Find where the given text appears and provide that cell's center as [x, y] coordinate. 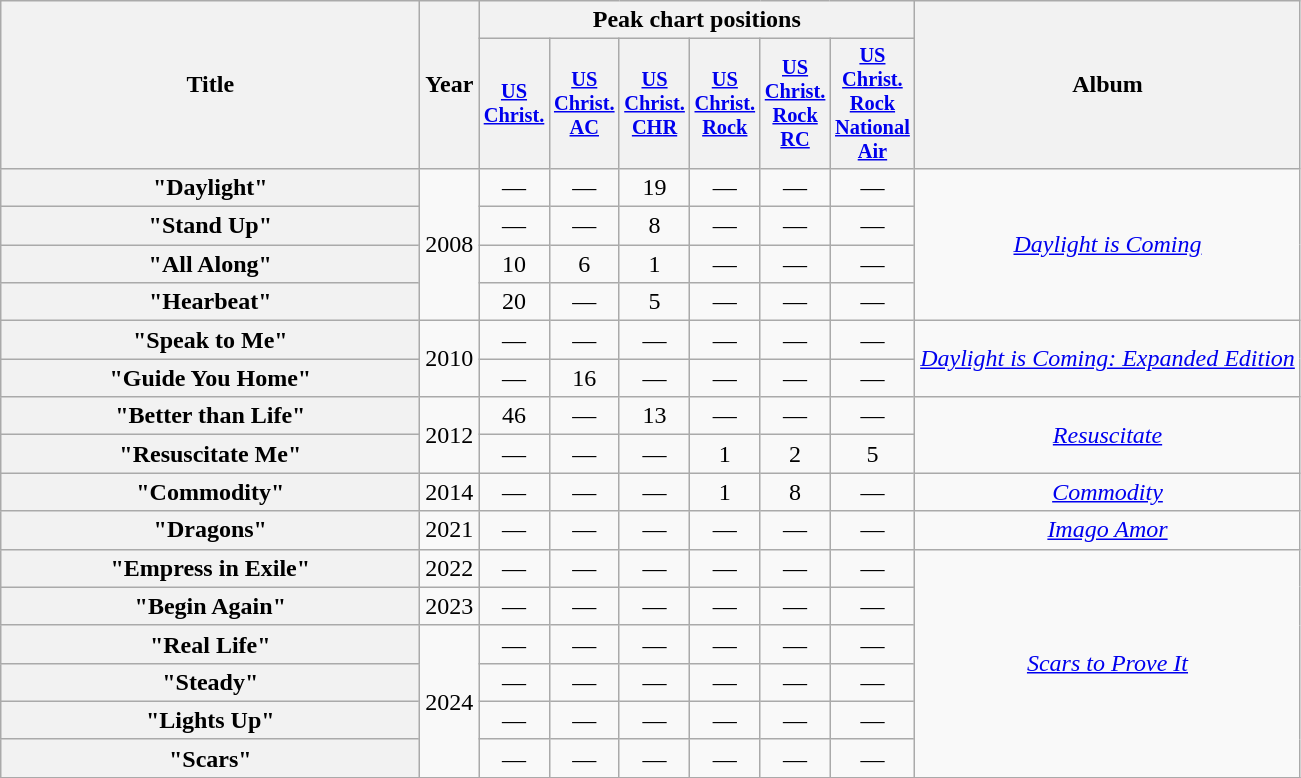
USChrist.RockNationalAir [872, 104]
"Better than Life" [210, 416]
2022 [450, 568]
Title [210, 85]
"All Along" [210, 264]
16 [584, 378]
USChrist.CHR [654, 104]
"Begin Again" [210, 606]
2012 [450, 435]
Peak chart positions [697, 20]
Commodity [1108, 492]
Imago Amor [1108, 530]
Scars to Prove It [1108, 663]
Daylight is Coming [1108, 244]
"Empress in Exile" [210, 568]
"Real Life" [210, 644]
2 [795, 454]
USChrist.AC [584, 104]
20 [514, 302]
USChrist.RockRC [795, 104]
Resuscitate [1108, 435]
19 [654, 187]
"Guide You Home" [210, 378]
2010 [450, 359]
Year [450, 85]
Daylight is Coming: Expanded Edition [1108, 359]
13 [654, 416]
6 [584, 264]
"Resuscitate Me" [210, 454]
"Steady" [210, 682]
Album [1108, 85]
USChrist. [514, 104]
USChrist.Rock [725, 104]
10 [514, 264]
"Lights Up" [210, 720]
"Hearbeat" [210, 302]
2024 [450, 701]
"Daylight" [210, 187]
"Stand Up" [210, 226]
46 [514, 416]
2023 [450, 606]
"Scars" [210, 758]
"Speak to Me" [210, 340]
2021 [450, 530]
"Commodity" [210, 492]
2008 [450, 244]
2014 [450, 492]
"Dragons" [210, 530]
